For the text-containing cell, return its midpoint in [X, Y] coordinate format. 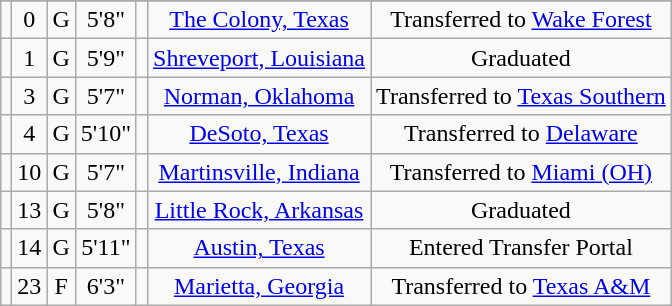
13 [30, 210]
Little Rock, Arkansas [260, 210]
5'10" [106, 134]
Norman, Oklahoma [260, 96]
Austin, Texas [260, 248]
Entered Transfer Portal [522, 248]
6'3" [106, 286]
Martinsville, Indiana [260, 172]
14 [30, 248]
23 [30, 286]
Transferred to Miami (OH) [522, 172]
Transferred to Delaware [522, 134]
1 [30, 58]
Shreveport, Louisiana [260, 58]
The Colony, Texas [260, 20]
5'9" [106, 58]
DeSoto, Texas [260, 134]
Transferred to Texas A&M [522, 286]
0 [30, 20]
5'11" [106, 248]
3 [30, 96]
F [61, 286]
Transferred to Wake Forest [522, 20]
Marietta, Georgia [260, 286]
10 [30, 172]
Transferred to Texas Southern [522, 96]
4 [30, 134]
